Extract the [x, y] coordinate from the center of the cell holding the provided text.  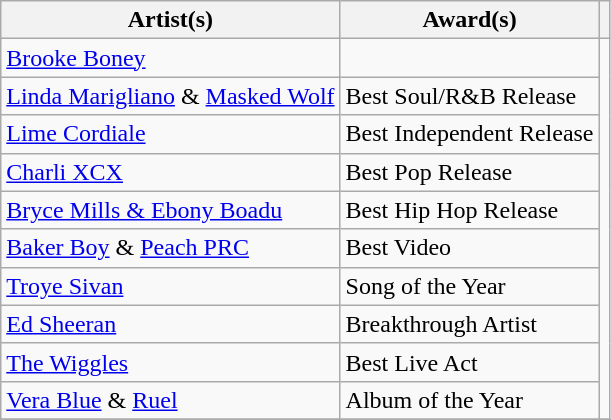
Best Video [470, 248]
Best Hip Hop Release [470, 210]
Baker Boy & Peach PRC [170, 248]
Artist(s) [170, 20]
Award(s) [470, 20]
Charli XCX [170, 172]
Best Live Act [470, 362]
Troye Sivan [170, 286]
Song of the Year [470, 286]
Breakthrough Artist [470, 324]
Bryce Mills & Ebony Boadu [170, 210]
The Wiggles [170, 362]
Lime Cordiale [170, 134]
Best Pop Release [470, 172]
Brooke Boney [170, 58]
Linda Marigliano & Masked Wolf [170, 96]
Best Independent Release [470, 134]
Best Soul/R&B Release [470, 96]
Album of the Year [470, 400]
Ed Sheeran [170, 324]
Vera Blue & Ruel [170, 400]
